Capture the cell that displays the provided text and extract its [X, Y] central coordinate. 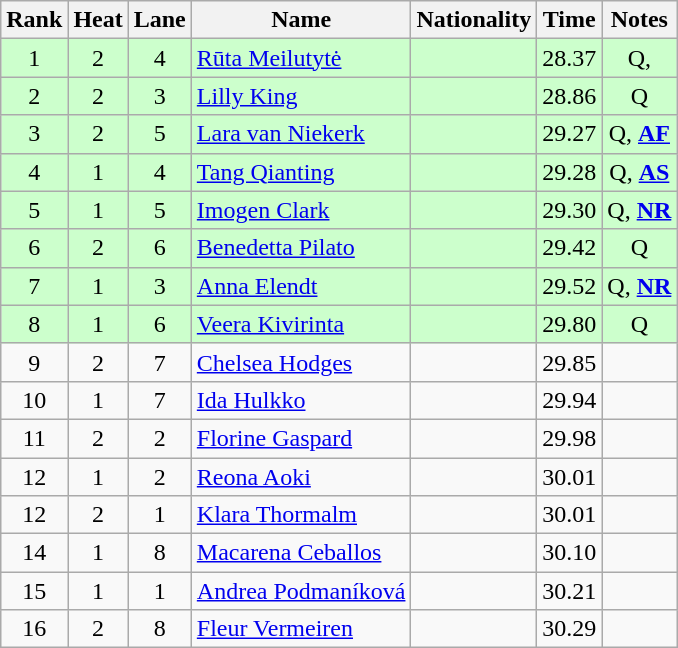
Heat [98, 20]
Q, [640, 58]
Name [301, 20]
9 [34, 362]
15 [34, 591]
Florine Gaspard [301, 438]
28.37 [570, 58]
29.80 [570, 324]
29.42 [570, 248]
Fleur Vermeiren [301, 629]
Lane [160, 20]
11 [34, 438]
30.21 [570, 591]
10 [34, 400]
Ida Hulkko [301, 400]
Q, AF [640, 134]
Klara Thormalm [301, 515]
29.98 [570, 438]
29.85 [570, 362]
Veera Kivirinta [301, 324]
16 [34, 629]
Reona Aoki [301, 477]
29.52 [570, 286]
Benedetta Pilato [301, 248]
Nationality [474, 20]
Macarena Ceballos [301, 553]
Notes [640, 20]
30.29 [570, 629]
Rūta Meilutytė [301, 58]
Tang Qianting [301, 172]
Time [570, 20]
30.10 [570, 553]
Imogen Clark [301, 210]
29.27 [570, 134]
Andrea Podmaníková [301, 591]
Lara van Niekerk [301, 134]
28.86 [570, 96]
29.28 [570, 172]
14 [34, 553]
29.30 [570, 210]
Q, AS [640, 172]
Chelsea Hodges [301, 362]
Anna Elendt [301, 286]
Lilly King [301, 96]
29.94 [570, 400]
Rank [34, 20]
